Capture the cell that displays the provided text and extract its (X, Y) central coordinate. 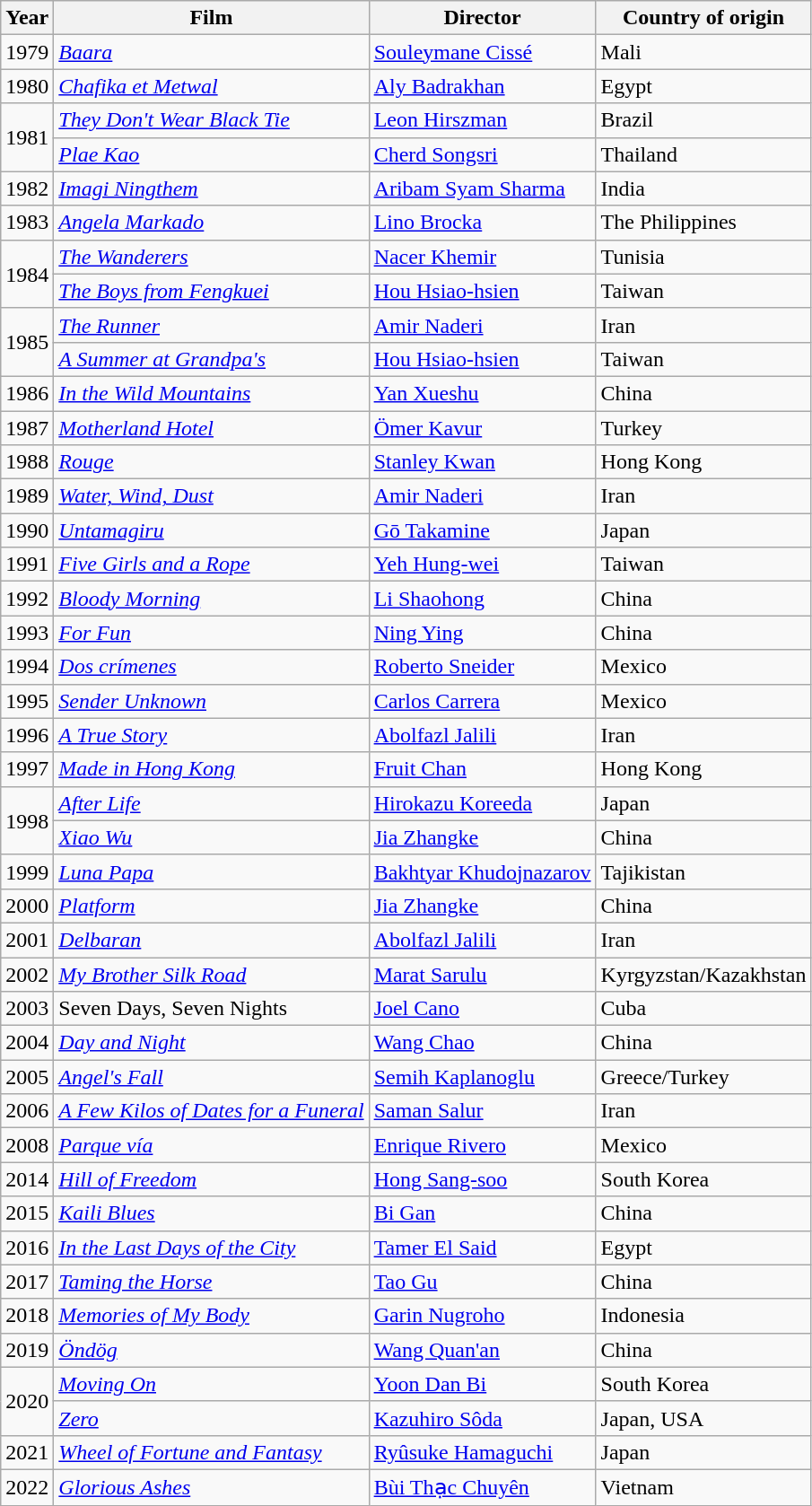
Taming the Horse (212, 1282)
1997 (27, 769)
Parque vía (212, 1145)
Mali (703, 52)
Yan Xueshu (483, 393)
India (703, 188)
Bakhtyar Khudojnazarov (483, 871)
1980 (27, 86)
Dos crímenes (212, 667)
The Philippines (703, 223)
Li Shaohong (483, 599)
2000 (27, 906)
Film (212, 18)
Ömer Kavur (483, 428)
Bi Gan (483, 1213)
In the Last Days of the City (212, 1248)
Vietnam (703, 1487)
Delbaran (212, 940)
Luna Papa (212, 871)
Moving On (212, 1384)
2003 (27, 1009)
Tajikistan (703, 871)
For Fun (212, 633)
Wang Chao (483, 1043)
Greece/Turkey (703, 1077)
1993 (27, 633)
Turkey (703, 428)
Rouge (212, 462)
Garin Nugroho (483, 1316)
2005 (27, 1077)
2019 (27, 1350)
Japan, USA (703, 1418)
Gō Takamine (483, 530)
1985 (27, 342)
1989 (27, 496)
1995 (27, 701)
A True Story (212, 735)
2002 (27, 974)
Wheel of Fortune and Fantasy (212, 1452)
Carlos Carrera (483, 701)
1994 (27, 667)
Stanley Kwan (483, 462)
Marat Sarulu (483, 974)
Tunisia (703, 257)
Baara (212, 52)
2022 (27, 1487)
1981 (27, 137)
1986 (27, 393)
1979 (27, 52)
A Few Kilos of Dates for a Funeral (212, 1111)
1991 (27, 565)
Untamagiru (212, 530)
Five Girls and a Rope (212, 565)
Hirokazu Koreeda (483, 803)
2008 (27, 1145)
Zero (212, 1418)
Aly Badrakhan (483, 86)
Aribam Syam Sharma (483, 188)
2018 (27, 1316)
Year (27, 18)
Xiao Wu (212, 837)
In the Wild Mountains (212, 393)
1992 (27, 599)
Ning Ying (483, 633)
1988 (27, 462)
Yoon Dan Bi (483, 1384)
Made in Hong Kong (212, 769)
1984 (27, 274)
Ryûsuke Hamaguchi (483, 1452)
Day and Night (212, 1043)
Glorious Ashes (212, 1487)
Nacer Khemir (483, 257)
Hong Sang-soo (483, 1179)
Öndög (212, 1350)
2001 (27, 940)
Wang Quan'an (483, 1350)
My Brother Silk Road (212, 974)
A Summer at Grandpa's (212, 359)
1990 (27, 530)
Seven Days, Seven Nights (212, 1009)
2021 (27, 1452)
Chafika et Metwal (212, 86)
Joel Cano (483, 1009)
Sender Unknown (212, 701)
Angela Markado (212, 223)
Indonesia (703, 1316)
Yeh Hung-wei (483, 565)
2006 (27, 1111)
2016 (27, 1248)
The Wanderers (212, 257)
Brazil (703, 120)
Platform (212, 906)
Saman Salur (483, 1111)
Thailand (703, 154)
1999 (27, 871)
Lino Brocka (483, 223)
Bùi Thạc Chuyên (483, 1487)
Director (483, 18)
Leon Hirszman (483, 120)
The Runner (212, 325)
Imagi Ningthem (212, 188)
Roberto Sneider (483, 667)
Plae Kao (212, 154)
The Boys from Fengkuei (212, 291)
1987 (27, 428)
Bloody Morning (212, 599)
Fruit Chan (483, 769)
Enrique Rivero (483, 1145)
1983 (27, 223)
2017 (27, 1282)
Cherd Songsri (483, 154)
Memories of My Body (212, 1316)
Souleymane Cissé (483, 52)
Tamer El Said (483, 1248)
Angel's Fall (212, 1077)
Tao Gu (483, 1282)
Kaili Blues (212, 1213)
1996 (27, 735)
Water, Wind, Dust (212, 496)
Cuba (703, 1009)
They Don't Wear Black Tie (212, 120)
2004 (27, 1043)
2015 (27, 1213)
1982 (27, 188)
Country of origin (703, 18)
Motherland Hotel (212, 428)
1998 (27, 820)
Hill of Freedom (212, 1179)
After Life (212, 803)
2020 (27, 1401)
Kyrgyzstan/Kazakhstan (703, 974)
Semih Kaplanoglu (483, 1077)
Kazuhiro Sôda (483, 1418)
2014 (27, 1179)
